Locate the cell with the specified text and output its [X, Y] center coordinate. 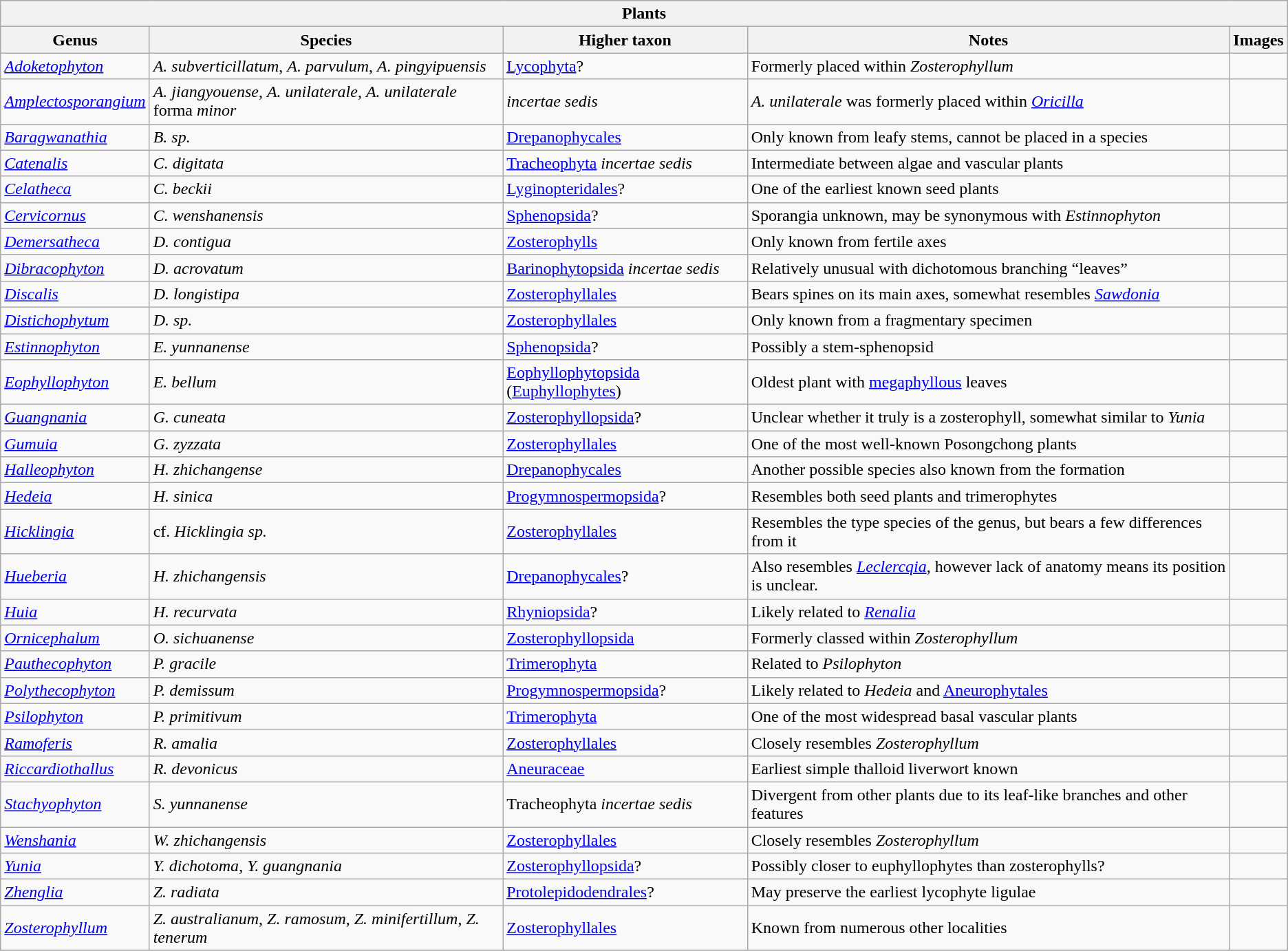
Polythecophyton [75, 690]
H. zhichangense [326, 470]
Species [326, 40]
Barinophytopsida incertae sedis [625, 268]
Bears spines on its main axes, somewhat resembles Sawdonia [988, 294]
Wenshania [75, 840]
D. sp. [326, 320]
A. subverticillatum, A. parvulum, A. pingyipuensis [326, 66]
A. jiangyouense, A. unilaterale, A. unilaterale forma minor [326, 102]
Psilophyton [75, 716]
incertae sedis [625, 102]
Oldest plant with megaphyllous leaves [988, 383]
Stachyophyton [75, 804]
Ramoferis [75, 742]
Resembles the type species of the genus, but bears a few differences from it [988, 531]
Z. australianum, Z. ramosum, Z. minifertillum, Z. tenerum [326, 928]
Gumuia [75, 444]
Dibracophyton [75, 268]
C. digitata [326, 163]
Estinnophyton [75, 346]
Eophyllophyton [75, 383]
Cervicornus [75, 215]
Discalis [75, 294]
G. zyzzata [326, 444]
Formerly placed within Zosterophyllum [988, 66]
Celatheca [75, 189]
Also resembles Leclercqia, however lack of anatomy means its position is unclear. [988, 577]
C. wenshanensis [326, 215]
O. sichuanense [326, 638]
Sporangia unknown, may be synonymous with Estinnophyton [988, 215]
Notes [988, 40]
H. zhichangensis [326, 577]
One of the most widespread basal vascular plants [988, 716]
Likely related to Hedeia and Aneurophytales [988, 690]
Intermediate between algae and vascular plants [988, 163]
Hedeia [75, 496]
R. devonicus [326, 769]
Y. dichotoma, Y. guangnania [326, 866]
Higher taxon [625, 40]
A. unilaterale was formerly placed within Oricilla [988, 102]
Aneuraceae [625, 769]
Plants [644, 14]
D. longistipa [326, 294]
B. sp. [326, 137]
Guangnania [75, 418]
Pauthecophyton [75, 664]
Another possible species also known from the formation [988, 470]
Resembles both seed plants and trimerophytes [988, 496]
Images [1258, 40]
Relatively unusual with dichotomous branching “leaves” [988, 268]
Drepanophycales? [625, 577]
Zosterophyllopsida [625, 638]
Earliest simple thalloid liverwort known [988, 769]
Likely related to Renalia [988, 612]
D. acrovatum [326, 268]
Hueberia [75, 577]
Only known from leafy stems, cannot be placed in a species [988, 137]
cf. Hicklingia sp. [326, 531]
Z. radiata [326, 893]
Eophyllophytopsida (Euphyllophytes) [625, 383]
Only known from fertile axes [988, 242]
Protolepidodendrales? [625, 893]
R. amalia [326, 742]
Catenalis [75, 163]
Known from numerous other localities [988, 928]
Only known from a fragmentary specimen [988, 320]
E. bellum [326, 383]
Riccardiothallus [75, 769]
Amplectosporangium [75, 102]
Distichophytum [75, 320]
One of the most well-known Posongchong plants [988, 444]
P. demissum [326, 690]
S. yunnanense [326, 804]
Divergent from other plants due to its leaf-like branches and other features [988, 804]
G. cuneata [326, 418]
Rhyniopsida? [625, 612]
D. contigua [326, 242]
Formerly classed within Zosterophyllum [988, 638]
May preserve the earliest lycophyte ligulae [988, 893]
Zhenglia [75, 893]
Zosterophylls [625, 242]
E. yunnanense [326, 346]
Demersatheca [75, 242]
H. recurvata [326, 612]
Lyginopteridales? [625, 189]
Possibly a stem-sphenopsid [988, 346]
Related to Psilophyton [988, 664]
Huia [75, 612]
W. zhichangensis [326, 840]
Genus [75, 40]
Zosterophyllum [75, 928]
Hicklingia [75, 531]
Lycophyta? [625, 66]
One of the earliest known seed plants [988, 189]
P. gracile [326, 664]
C. beckii [326, 189]
Possibly closer to euphyllophytes than zosterophylls? [988, 866]
H. sinica [326, 496]
Ornicephalum [75, 638]
Unclear whether it truly is a zosterophyll, somewhat similar to Yunia [988, 418]
P. primitivum [326, 716]
Adoketophyton [75, 66]
Baragwanathia [75, 137]
Halleophyton [75, 470]
Yunia [75, 866]
